Output the (X, Y) coordinate of the center of the cell containing the given text.  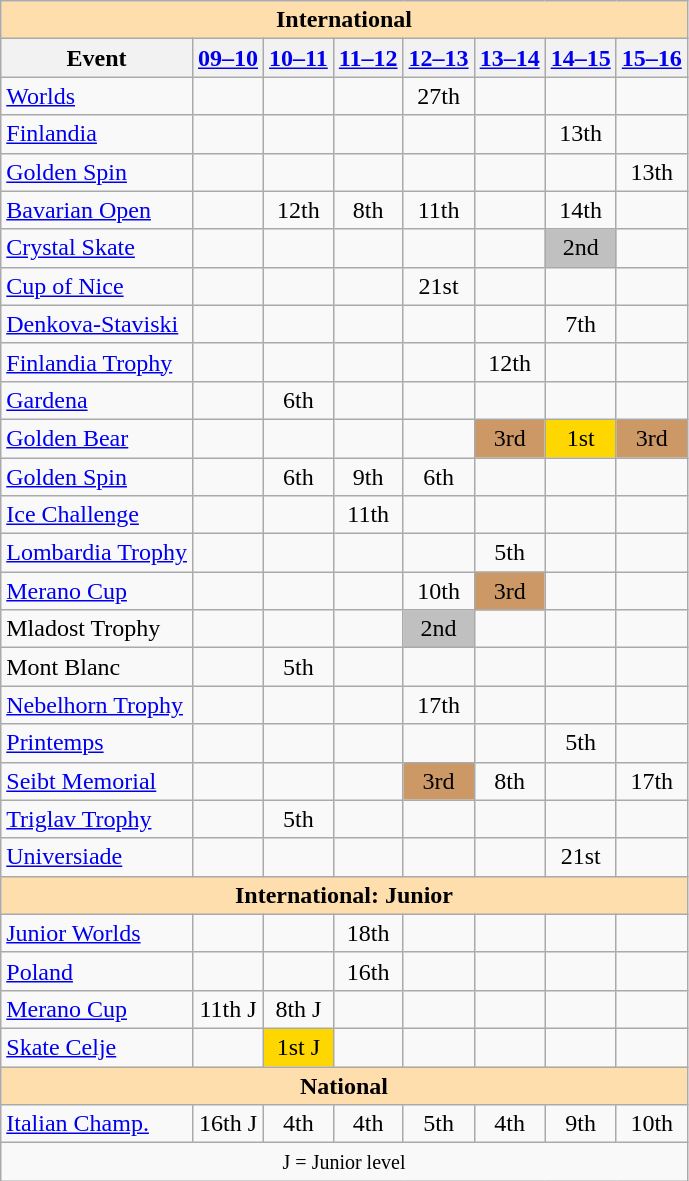
Lombardia Trophy (97, 553)
1st J (299, 1047)
10–11 (299, 58)
18th (368, 933)
14th (580, 210)
8th J (299, 1009)
11–12 (368, 58)
Worlds (97, 96)
J = Junior level (344, 1162)
12–13 (438, 58)
Bavarian Open (97, 210)
Finlandia Trophy (97, 362)
Seibt Memorial (97, 781)
Mladost Trophy (97, 629)
Nebelhorn Trophy (97, 705)
Triglav Trophy (97, 819)
Mont Blanc (97, 667)
Poland (97, 971)
1st (580, 438)
Denkova-Staviski (97, 324)
Golden Bear (97, 438)
Skate Celje (97, 1047)
27th (438, 96)
09–10 (228, 58)
Cup of Nice (97, 286)
Italian Champ. (97, 1124)
Crystal Skate (97, 248)
Ice Challenge (97, 515)
7th (580, 324)
Finlandia (97, 134)
Event (97, 58)
14–15 (580, 58)
16th J (228, 1124)
International (344, 20)
Gardena (97, 400)
Printemps (97, 743)
16th (368, 971)
15–16 (652, 58)
Universiade (97, 857)
International: Junior (344, 895)
National (344, 1085)
11th J (228, 1009)
13–14 (510, 58)
Junior Worlds (97, 933)
